Provide the [X, Y] coordinate of the cell's center where the given text is located.  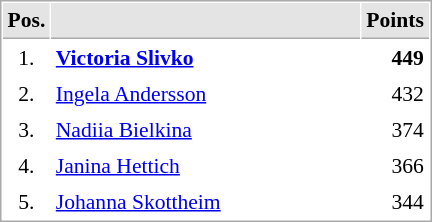
Johanna Skottheim [206, 201]
Victoria Slivko [206, 57]
Ingela Andersson [206, 93]
2. [26, 93]
449 [396, 57]
Nadiia Bielkina [206, 129]
432 [396, 93]
Pos. [26, 21]
Janina Hettich [206, 165]
5. [26, 201]
Points [396, 21]
4. [26, 165]
366 [396, 165]
374 [396, 129]
344 [396, 201]
1. [26, 57]
3. [26, 129]
